Identify which cell holds the provided text, then report its (X, Y) central coordinate. 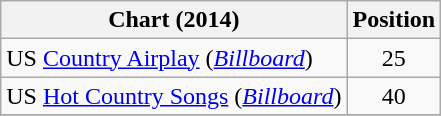
US Country Airplay (Billboard) (174, 58)
40 (394, 96)
25 (394, 58)
Position (394, 20)
US Hot Country Songs (Billboard) (174, 96)
Chart (2014) (174, 20)
